Locate the cell with the specified text and output its (X, Y) center coordinate. 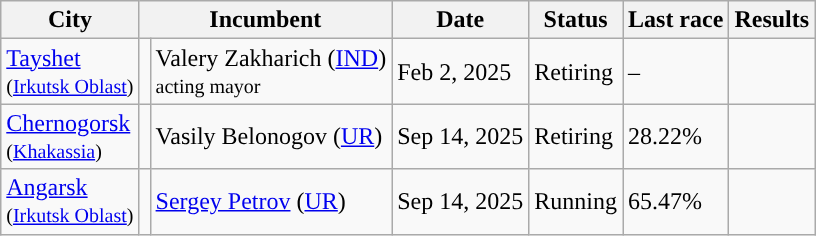
65.47% (675, 202)
Running (576, 202)
City (70, 20)
Valery Zakharich (IND)acting mayor (271, 72)
Vasily Belonogov (UR) (271, 136)
Last race (675, 20)
Incumbent (266, 20)
– (675, 72)
Date (460, 20)
28.22% (675, 136)
Chernogorsk(Khakassia) (70, 136)
Tayshet(Irkutsk Oblast) (70, 72)
Results (772, 20)
Angarsk(Irkutsk Oblast) (70, 202)
Feb 2, 2025 (460, 72)
Sergey Petrov (UR) (271, 202)
Status (576, 20)
